Determine the [x, y] coordinate at the center of the cell enclosing the given text.  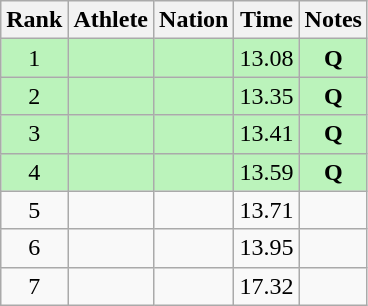
13.08 [266, 58]
17.32 [266, 286]
Notes [333, 20]
4 [34, 172]
2 [34, 96]
1 [34, 58]
5 [34, 210]
3 [34, 134]
Rank [34, 20]
7 [34, 286]
Time [266, 20]
6 [34, 248]
13.71 [266, 210]
13.41 [266, 134]
Athlete [111, 20]
Nation [194, 20]
13.95 [266, 248]
13.59 [266, 172]
13.35 [266, 96]
